Find where the given text appears and provide that cell's center as (X, Y) coordinate. 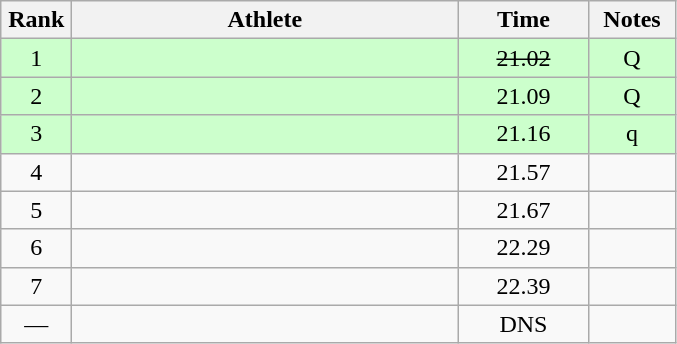
22.39 (524, 286)
4 (36, 172)
21.09 (524, 96)
Rank (36, 20)
3 (36, 134)
q (632, 134)
5 (36, 210)
— (36, 324)
21.02 (524, 58)
21.16 (524, 134)
Athlete (265, 20)
22.29 (524, 248)
DNS (524, 324)
21.57 (524, 172)
2 (36, 96)
21.67 (524, 210)
Notes (632, 20)
1 (36, 58)
7 (36, 286)
6 (36, 248)
Time (524, 20)
